Return the (x, y) coordinate for the center point of the cell that contains the specified text.  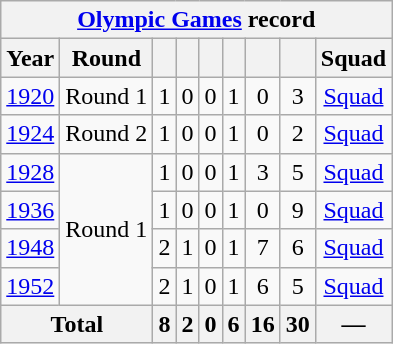
1952 (30, 286)
30 (298, 324)
Olympic Games record (196, 20)
7 (262, 248)
Total (77, 324)
Round 2 (106, 134)
1924 (30, 134)
1948 (30, 248)
— (353, 324)
1928 (30, 172)
1936 (30, 210)
Year (30, 58)
Round (106, 58)
16 (262, 324)
9 (298, 210)
8 (164, 324)
1920 (30, 96)
